From the cell containing the given text, extract its center point as (x, y) coordinate. 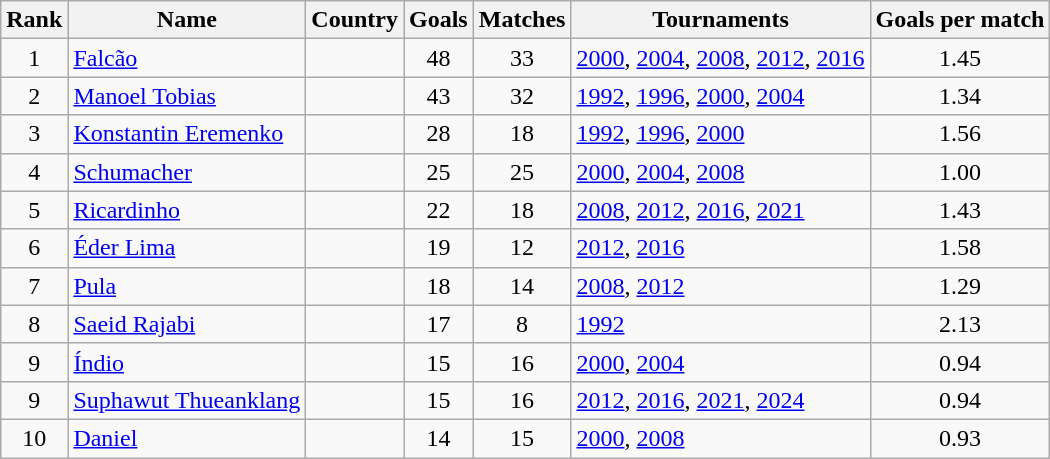
1.00 (960, 172)
2008, 2012 (720, 286)
2000, 2004, 2008 (720, 172)
12 (522, 248)
2000, 2008 (720, 438)
Rank (34, 20)
Manoel Tobias (187, 96)
48 (439, 58)
1.58 (960, 248)
1.29 (960, 286)
Konstantin Eremenko (187, 134)
1 (34, 58)
2000, 2004, 2008, 2012, 2016 (720, 58)
Éder Lima (187, 248)
Suphawut Thueanklang (187, 400)
Ricardinho (187, 210)
2008, 2012, 2016, 2021 (720, 210)
2012, 2016 (720, 248)
0.93 (960, 438)
3 (34, 134)
1.56 (960, 134)
Daniel (187, 438)
1992, 1996, 2000, 2004 (720, 96)
22 (439, 210)
2.13 (960, 324)
Name (187, 20)
1.45 (960, 58)
19 (439, 248)
Falcão (187, 58)
2012, 2016, 2021, 2024 (720, 400)
Country (355, 20)
6 (34, 248)
43 (439, 96)
7 (34, 286)
1.34 (960, 96)
Saeid Rajabi (187, 324)
2 (34, 96)
32 (522, 96)
1.43 (960, 210)
1992 (720, 324)
2000, 2004 (720, 362)
Tournaments (720, 20)
1992, 1996, 2000 (720, 134)
Índio (187, 362)
10 (34, 438)
28 (439, 134)
Schumacher (187, 172)
Goals (439, 20)
Pula (187, 286)
33 (522, 58)
Goals per match (960, 20)
5 (34, 210)
17 (439, 324)
Matches (522, 20)
4 (34, 172)
